Scan for the cell matching the given text and deliver its (X, Y) coordinate at center. 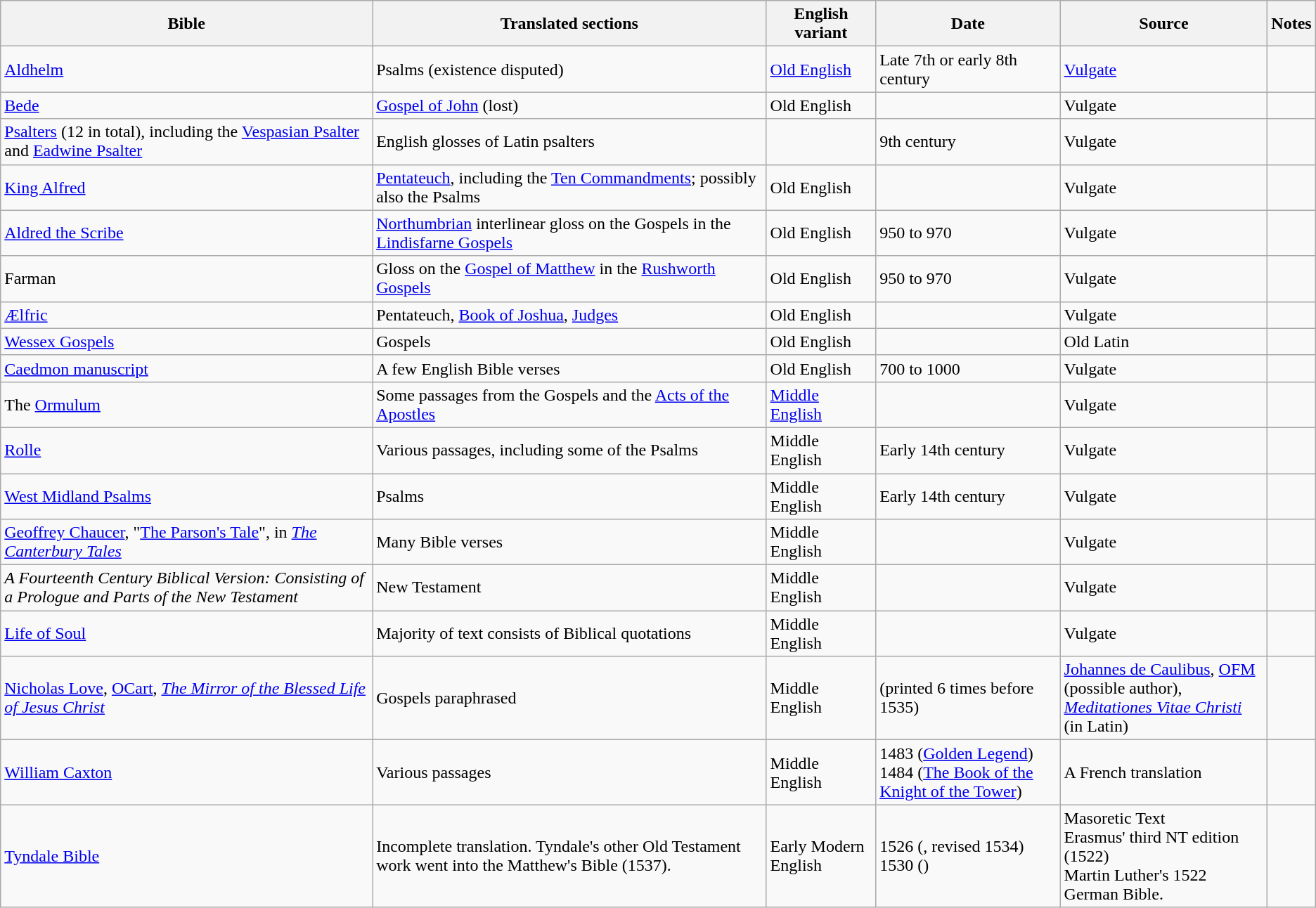
Aldred the Scribe (187, 233)
Tyndale Bible (187, 856)
Johannes de Caulibus, OFM (possible author),Meditationes Vitae Christi (in Latin) (1164, 699)
9th century (968, 142)
Translated sections (569, 24)
Gospels paraphrased (569, 699)
Aldhelm (187, 69)
A Fourteenth Century Biblical Version: Consisting of a Prologue and Parts of the New Testament (187, 588)
Northumbrian interlinear gloss on the Gospels in the Lindisfarne Gospels (569, 233)
Some passages from the Gospels and the Acts of the Apostles (569, 405)
Many Bible verses (569, 543)
(printed 6 times before 1535) (968, 699)
1526 (, revised 1534)1530 () (968, 856)
New Testament (569, 588)
Pentateuch, including the Ten Commandments; possibly also the Psalms (569, 187)
Various passages, including some of the Psalms (569, 450)
Psalms (existence disputed) (569, 69)
Date (968, 24)
Notes (1291, 24)
Bible (187, 24)
Various passages (569, 772)
Psalms (569, 496)
Masoretic TextErasmus' third NT edition (1522)Martin Luther's 1522 German Bible. (1164, 856)
Caedmon manuscript (187, 368)
Farman (187, 278)
English variant (821, 24)
Old Latin (1164, 342)
West Midland Psalms (187, 496)
A few English Bible verses (569, 368)
The Ormulum (187, 405)
Late 7th or early 8th century (968, 69)
Nicholas Love, OCart, The Mirror of the Blessed Life of Jesus Christ (187, 699)
Life of Soul (187, 634)
1483 (Golden Legend)1484 (The Book of the Knight of the Tower) (968, 772)
Gospel of John (lost) (569, 105)
Gloss on the Gospel of Matthew in the Rushworth Gospels (569, 278)
Rolle (187, 450)
Pentateuch, Book of Joshua, Judges (569, 315)
A French translation (1164, 772)
William Caxton (187, 772)
Gospels (569, 342)
English glosses of Latin psalters (569, 142)
King Alfred (187, 187)
Source (1164, 24)
Majority of text consists of Biblical quotations (569, 634)
Incomplete translation. Tyndale's other Old Testament work went into the Matthew's Bible (1537). (569, 856)
Ælfric (187, 315)
Psalters (12 in total), including the Vespasian Psalter and Eadwine Psalter (187, 142)
Geoffrey Chaucer, "The Parson's Tale", in The Canterbury Tales (187, 543)
Early Modern English (821, 856)
Wessex Gospels (187, 342)
700 to 1000 (968, 368)
Bede (187, 105)
